Search for the cell housing the specified text and yield its [x, y] center coordinate. 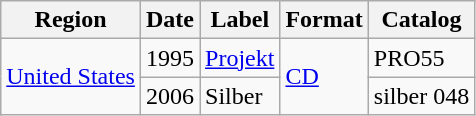
CD [324, 77]
Format [324, 20]
1995 [170, 58]
PRO55 [421, 58]
Catalog [421, 20]
Label [240, 20]
Projekt [240, 58]
Silber [240, 96]
2006 [170, 96]
Date [170, 20]
United States [71, 77]
Region [71, 20]
silber 048 [421, 96]
